For the text-containing cell, return its midpoint in (x, y) coordinate format. 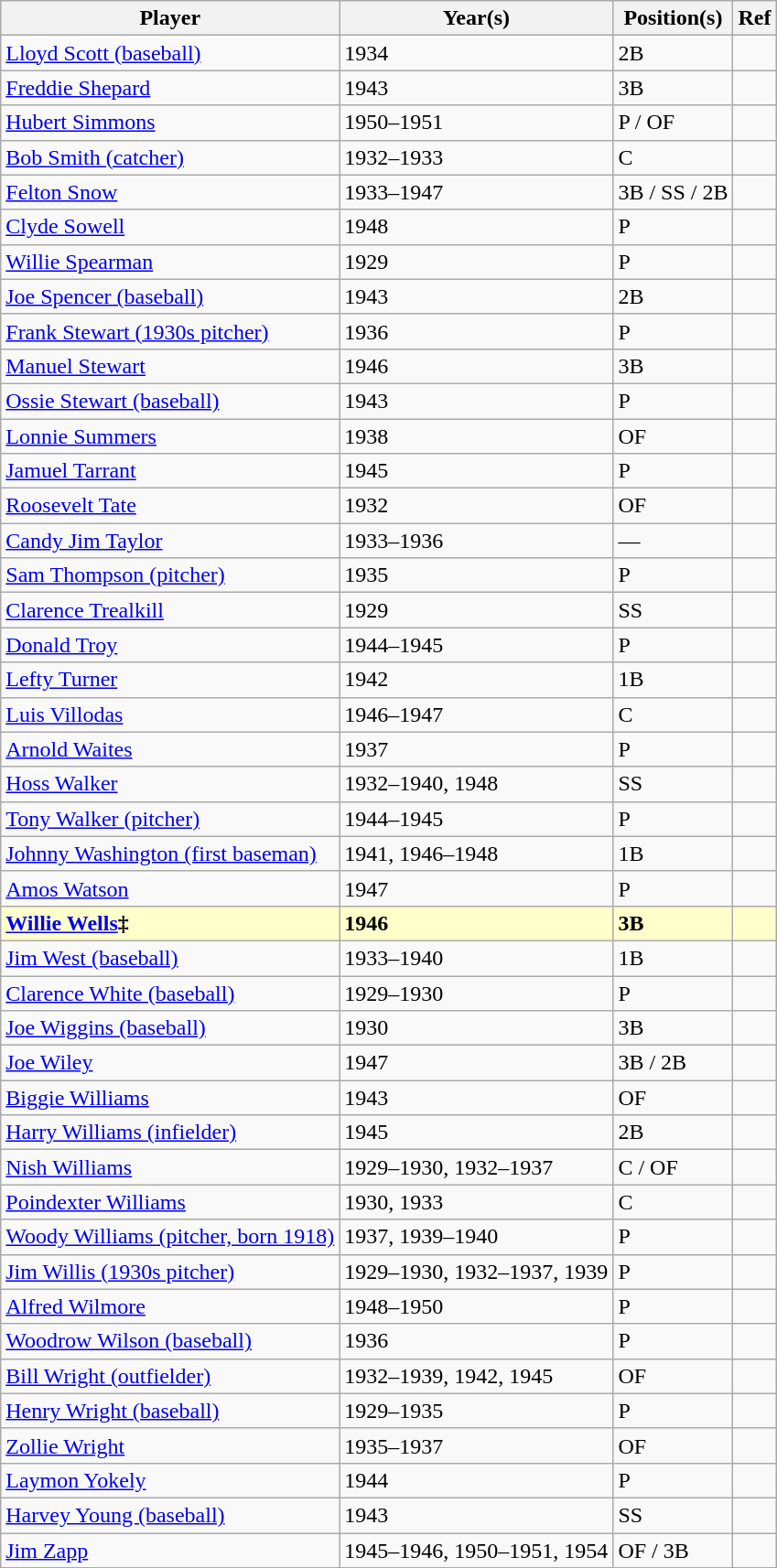
1942 (476, 680)
Position(s) (674, 18)
1930 (476, 1028)
Clyde Sowell (170, 227)
1929–1930 (476, 993)
Jim Willis (1930s pitcher) (170, 1272)
1941, 1946–1948 (476, 854)
C / OF (674, 1167)
Sam Thompson (pitcher) (170, 575)
Harvey Young (baseball) (170, 1515)
Bill Wright (outfielder) (170, 1376)
Amos Watson (170, 888)
Alfred Wilmore (170, 1306)
Poindexter Williams (170, 1202)
— (674, 541)
1934 (476, 53)
Henry Wright (baseball) (170, 1411)
Joe Wiggins (baseball) (170, 1028)
Willie Wells‡ (170, 923)
Laymon Yokely (170, 1480)
Frank Stewart (1930s pitcher) (170, 331)
Felton Snow (170, 192)
Joe Wiley (170, 1063)
Player (170, 18)
Bob Smith (catcher) (170, 157)
Arnold Waites (170, 749)
Luis Villodas (170, 714)
Donald Troy (170, 645)
Biggie Williams (170, 1098)
1933–1947 (476, 192)
Nish Williams (170, 1167)
3B / 2B (674, 1063)
Woodrow Wilson (baseball) (170, 1341)
1929–1935 (476, 1411)
1948–1950 (476, 1306)
1930, 1933 (476, 1202)
Jim Zapp (170, 1551)
Roosevelt Tate (170, 506)
Johnny Washington (first baseman) (170, 854)
P / OF (674, 123)
Lloyd Scott (baseball) (170, 53)
1938 (476, 436)
Clarence White (baseball) (170, 993)
OF / 3B (674, 1551)
1929–1930, 1932–1937 (476, 1167)
Year(s) (476, 18)
1932–1939, 1942, 1945 (476, 1376)
Hoss Walker (170, 784)
Lefty Turner (170, 680)
1935–1937 (476, 1445)
Jamuel Tarrant (170, 471)
1944 (476, 1480)
Clarence Trealkill (170, 610)
Ossie Stewart (baseball) (170, 401)
Joe Spencer (baseball) (170, 296)
Tony Walker (pitcher) (170, 819)
Manuel Stewart (170, 366)
Ref (754, 18)
1933–1936 (476, 541)
Freddie Shepard (170, 88)
Candy Jim Taylor (170, 541)
Zollie Wright (170, 1445)
1933–1940 (476, 958)
Willie Spearman (170, 262)
1932 (476, 506)
Lonnie Summers (170, 436)
1946–1947 (476, 714)
1932–1933 (476, 157)
1937, 1939–1940 (476, 1237)
1948 (476, 227)
Woody Williams (pitcher, born 1918) (170, 1237)
1937 (476, 749)
1950–1951 (476, 123)
1935 (476, 575)
Harry Williams (infielder) (170, 1133)
3B / SS / 2B (674, 192)
Jim West (baseball) (170, 958)
Hubert Simmons (170, 123)
1929–1930, 1932–1937, 1939 (476, 1272)
1945–1946, 1950–1951, 1954 (476, 1551)
1932–1940, 1948 (476, 784)
